Pinpoint the cell where the given text exists, returning its [x, y] midpoint coordinate. 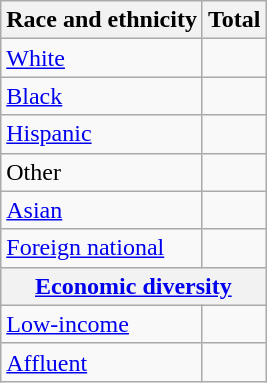
Race and ethnicity [102, 20]
Other [102, 172]
Black [102, 96]
Economic diversity [134, 286]
Low-income [102, 324]
Total [234, 20]
White [102, 58]
Asian [102, 210]
Hispanic [102, 134]
Affluent [102, 362]
Foreign national [102, 248]
